Capture the cell that displays the provided text and extract its (x, y) central coordinate. 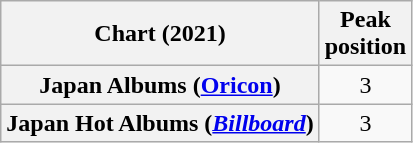
Chart (2021) (160, 34)
Peakposition (365, 34)
Japan Albums (Oricon) (160, 85)
Japan Hot Albums (Billboard) (160, 123)
